Locate the cell with the specified text and output its [x, y] center coordinate. 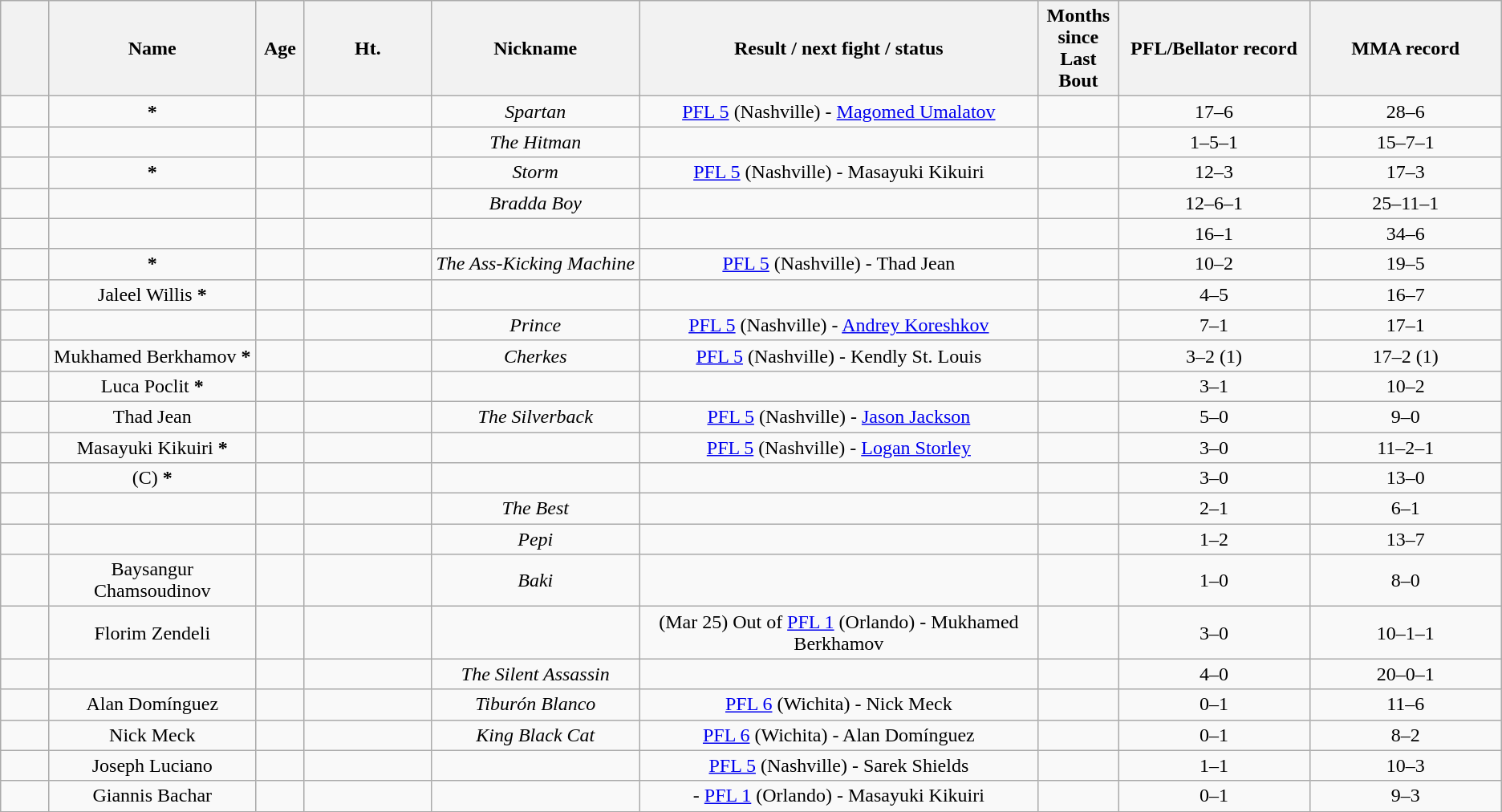
10–3 [1406, 765]
Months since Last Bout [1078, 48]
3–2 (1) [1215, 355]
Prince [536, 325]
PFL 5 (Nashville) - Kendly St. Louis [839, 355]
Bradda Boy [536, 203]
Spartan [536, 112]
Baysangur Chamsoudinov [152, 581]
Ht. [367, 48]
4–0 [1215, 674]
Cherkes [536, 355]
7–1 [1215, 325]
8–0 [1406, 581]
Mukhamed Berkhamov * [152, 355]
The Best [536, 509]
Name [152, 48]
The Silent Assassin [536, 674]
10–1–1 [1406, 632]
PFL 5 (Nashville) - Logan Storley [839, 447]
1–2 [1215, 539]
Alan Domínguez [152, 704]
8–2 [1406, 735]
King Black Cat [536, 735]
17–6 [1215, 112]
1–5–1 [1215, 142]
16–1 [1215, 233]
28–6 [1406, 112]
The Hitman [536, 142]
9–0 [1406, 416]
The Ass-Kicking Machine [536, 264]
Thad Jean [152, 416]
Florim Zendeli [152, 632]
PFL 5 (Nashville) - Andrey Koreshkov [839, 325]
(C) * [152, 478]
PFL 5 (Nashville) - Magomed Umalatov [839, 112]
13–0 [1406, 478]
13–7 [1406, 539]
Pepi [536, 539]
PFL 5 (Nashville) - Masayuki Kikuiri [839, 173]
11–6 [1406, 704]
20–0–1 [1406, 674]
Masayuki Kikuiri * [152, 447]
34–6 [1406, 233]
Jaleel Willis * [152, 294]
PFL 5 (Nashville) - Thad Jean [839, 264]
17–2 (1) [1406, 355]
Result / next fight / status [839, 48]
Nick Meck [152, 735]
Giannis Bachar [152, 796]
19–5 [1406, 264]
Age [280, 48]
2–1 [1215, 509]
PFL 5 (Nashville) - Sarek Shields [839, 765]
(Mar 25) Out of PFL 1 (Orlando) - Mukhamed Berkhamov [839, 632]
17–1 [1406, 325]
PFL/Bellator record [1215, 48]
3–1 [1215, 386]
5–0 [1215, 416]
Joseph Luciano [152, 765]
12–6–1 [1215, 203]
PFL 6 (Wichita) - Alan Domínguez [839, 735]
PFL 5 (Nashville) - Jason Jackson [839, 416]
Tiburón Blanco [536, 704]
Luca Poclit * [152, 386]
1–0 [1215, 581]
11–2–1 [1406, 447]
16–7 [1406, 294]
1–1 [1215, 765]
4–5 [1215, 294]
Baki [536, 581]
MMA record [1406, 48]
PFL 6 (Wichita) - Nick Meck [839, 704]
6–1 [1406, 509]
- PFL 1 (Orlando) - Masayuki Kikuiri [839, 796]
17–3 [1406, 173]
15–7–1 [1406, 142]
12–3 [1215, 173]
9–3 [1406, 796]
The Silverback [536, 416]
25–11–1 [1406, 203]
Storm [536, 173]
Nickname [536, 48]
